Capture the cell that displays the provided text and extract its (x, y) central coordinate. 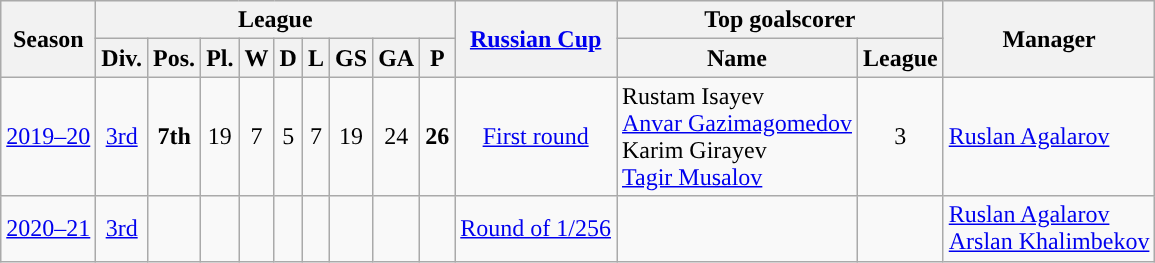
Top goalscorer (780, 20)
Rustam Isayev Anvar Gazimagomedov Karim Girayev Tagir Musalov (736, 136)
L (316, 58)
Russian Cup (536, 39)
3 (900, 136)
5 (288, 136)
First round (536, 136)
26 (438, 136)
P (438, 58)
24 (396, 136)
7th (174, 136)
Round of 1/256 (536, 228)
W (256, 58)
Pl. (220, 58)
Ruslan Agalarov Arslan Khalimbekov (1049, 228)
D (288, 58)
Manager (1049, 39)
2020–21 (48, 228)
Div. (122, 58)
GS (352, 58)
Season (48, 39)
Ruslan Agalarov (1049, 136)
Name (736, 58)
2019–20 (48, 136)
Pos. (174, 58)
GA (396, 58)
